Return the [X, Y] coordinate for the center point of the cell that contains the specified text.  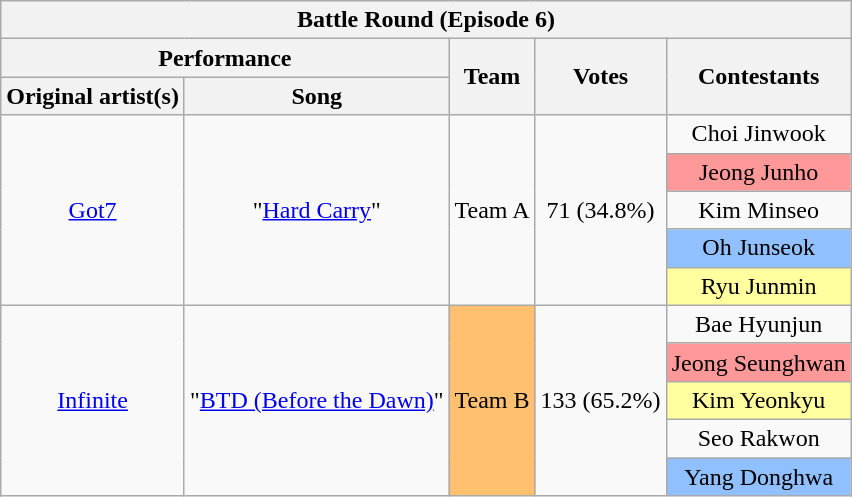
Bae Hyunjun [758, 324]
Ryu Junmin [758, 286]
Battle Round (Episode 6) [426, 20]
Votes [600, 77]
Infinite [93, 400]
Jeong Seunghwan [758, 362]
Yang Donghwa [758, 477]
Seo Rakwon [758, 438]
Performance [225, 58]
Contestants [758, 77]
Oh Junseok [758, 248]
Team B [492, 400]
Original artist(s) [93, 96]
71 (34.8%) [600, 210]
Kim Minseo [758, 210]
Kim Yeonkyu [758, 400]
Song [316, 96]
Team [492, 77]
Got7 [93, 210]
"Hard Carry" [316, 210]
133 (65.2%) [600, 400]
"BTD (Before the Dawn)" [316, 400]
Jeong Junho [758, 172]
Team A [492, 210]
Choi Jinwook [758, 134]
